Output the (x, y) coordinate of the center of the cell containing the given text.  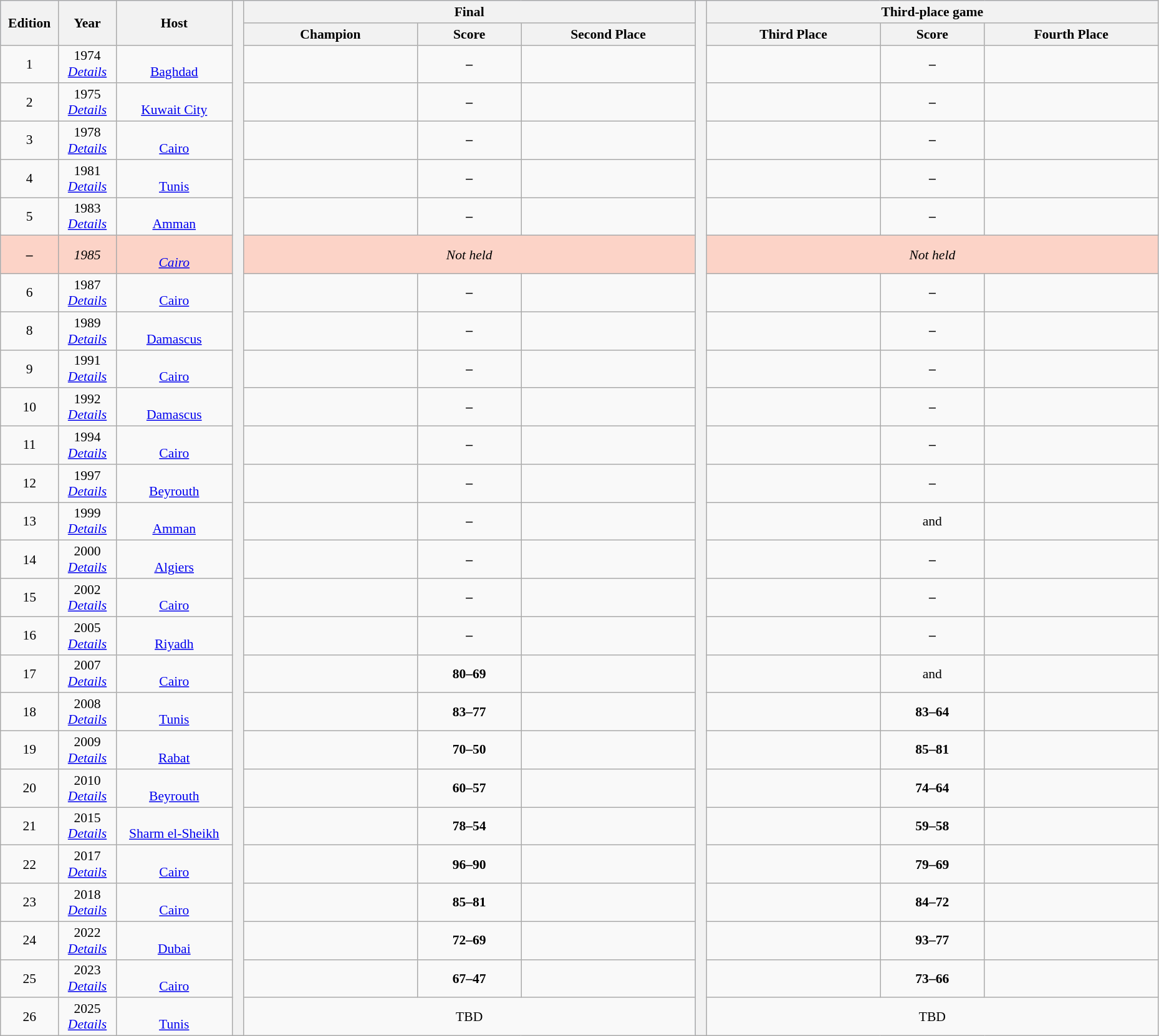
5 (30, 217)
Riyadh (174, 636)
11 (30, 445)
1999Details (87, 521)
14 (30, 560)
2 (30, 102)
2022Details (87, 940)
1975Details (87, 102)
2025Details (87, 1017)
3 (30, 141)
Host (174, 22)
18 (30, 712)
20 (30, 788)
2005Details (87, 636)
2010Details (87, 788)
Baghdad (174, 64)
1987Details (87, 293)
2009Details (87, 751)
9 (30, 369)
79–69 (933, 864)
96–90 (469, 864)
Algiers (174, 560)
2018Details (87, 903)
Final (469, 12)
70–50 (469, 751)
Rabat (174, 751)
Fourth Place (1071, 34)
Second Place (608, 34)
84–72 (933, 903)
6 (30, 293)
78–54 (469, 827)
15 (30, 597)
2015Details (87, 827)
73–66 (933, 979)
2007Details (87, 673)
59–58 (933, 827)
2017Details (87, 864)
1994Details (87, 445)
19 (30, 751)
13 (30, 521)
1983Details (87, 217)
24 (30, 940)
21 (30, 827)
22 (30, 864)
1992Details (87, 408)
2008Details (87, 712)
80–69 (469, 673)
12 (30, 484)
Champion (330, 34)
1985 (87, 254)
Year (87, 22)
72–69 (469, 940)
1981Details (87, 178)
17 (30, 673)
10 (30, 408)
Edition (30, 22)
74–64 (933, 788)
83–77 (469, 712)
1978Details (87, 141)
8 (30, 330)
Sharm el-Sheikh (174, 827)
60–57 (469, 788)
1991Details (87, 369)
16 (30, 636)
1997Details (87, 484)
93–77 (933, 940)
83–64 (933, 712)
2000Details (87, 560)
2002Details (87, 597)
67–47 (469, 979)
26 (30, 1017)
23 (30, 903)
Dubai (174, 940)
2023Details (87, 979)
25 (30, 979)
Third-place game (932, 12)
1 (30, 64)
Kuwait City (174, 102)
1989Details (87, 330)
1974Details (87, 64)
Third Place (793, 34)
4 (30, 178)
